Capture the cell that displays the provided text and extract its [X, Y] central coordinate. 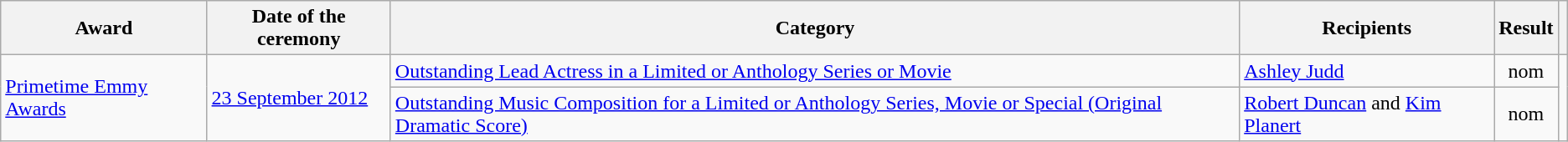
Robert Duncan and Kim Planert [1367, 114]
Outstanding Music Composition for a Limited or Anthology Series, Movie or Special (Original Dramatic Score) [814, 114]
Result [1526, 28]
Outstanding Lead Actress in a Limited or Anthology Series or Movie [814, 71]
23 September 2012 [298, 99]
Recipients [1367, 28]
Award [104, 28]
Primetime Emmy Awards [104, 99]
Date of the ceremony [298, 28]
Category [814, 28]
Ashley Judd [1367, 71]
